Pinpoint the cell where the given text exists, returning its (X, Y) midpoint coordinate. 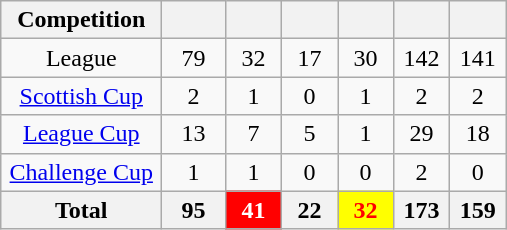
7 (253, 134)
League Cup (82, 134)
41 (253, 210)
173 (422, 210)
17 (309, 58)
141 (478, 58)
13 (194, 134)
142 (422, 58)
79 (194, 58)
30 (366, 58)
5 (309, 134)
Total (82, 210)
Scottish Cup (82, 96)
95 (194, 210)
29 (422, 134)
Competition (82, 20)
159 (478, 210)
22 (309, 210)
18 (478, 134)
Challenge Cup (82, 172)
League (82, 58)
